Output the [x, y] coordinate of the center of the cell containing the given text.  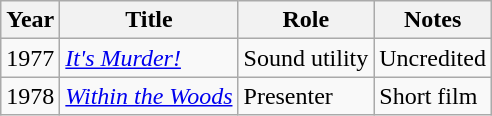
Role [306, 20]
Sound utility [306, 58]
Short film [433, 96]
1977 [30, 58]
Year [30, 20]
Presenter [306, 96]
Uncredited [433, 58]
It's Murder! [149, 58]
1978 [30, 96]
Within the Woods [149, 96]
Title [149, 20]
Notes [433, 20]
